For the text-containing cell, return its midpoint in [x, y] coordinate format. 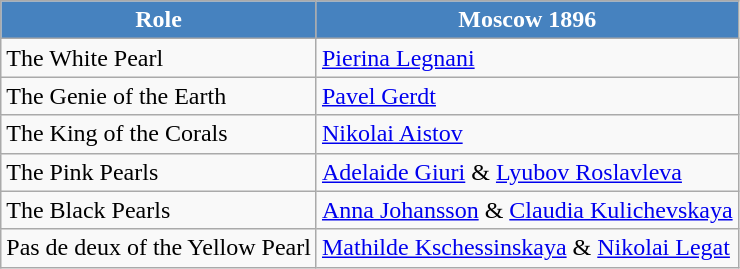
Nikolai Aistov [527, 134]
Mathilde Kschessinskaya & Nikolai Legat [527, 248]
The King of the Corals [159, 134]
The Pink Pearls [159, 172]
The Genie of the Earth [159, 96]
Pierina Legnani [527, 58]
The White Pearl [159, 58]
Anna Johansson & Claudia Kulichevskaya [527, 210]
The Black Pearls [159, 210]
Role [159, 20]
Pavel Gerdt [527, 96]
Pas de deux of the Yellow Pearl [159, 248]
Moscow 1896 [527, 20]
Adelaide Giuri & Lyubov Roslavleva [527, 172]
